Find where the given text appears and provide that cell's center as [X, Y] coordinate. 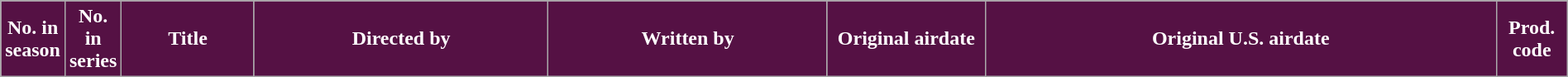
Original U.S. airdate [1241, 39]
No. inseason [33, 39]
Original airdate [906, 39]
Written by [688, 39]
Prod.code [1532, 39]
Title [188, 39]
Directed by [401, 39]
No. inseries [93, 39]
